From the cell containing the given text, extract its center point as [x, y] coordinate. 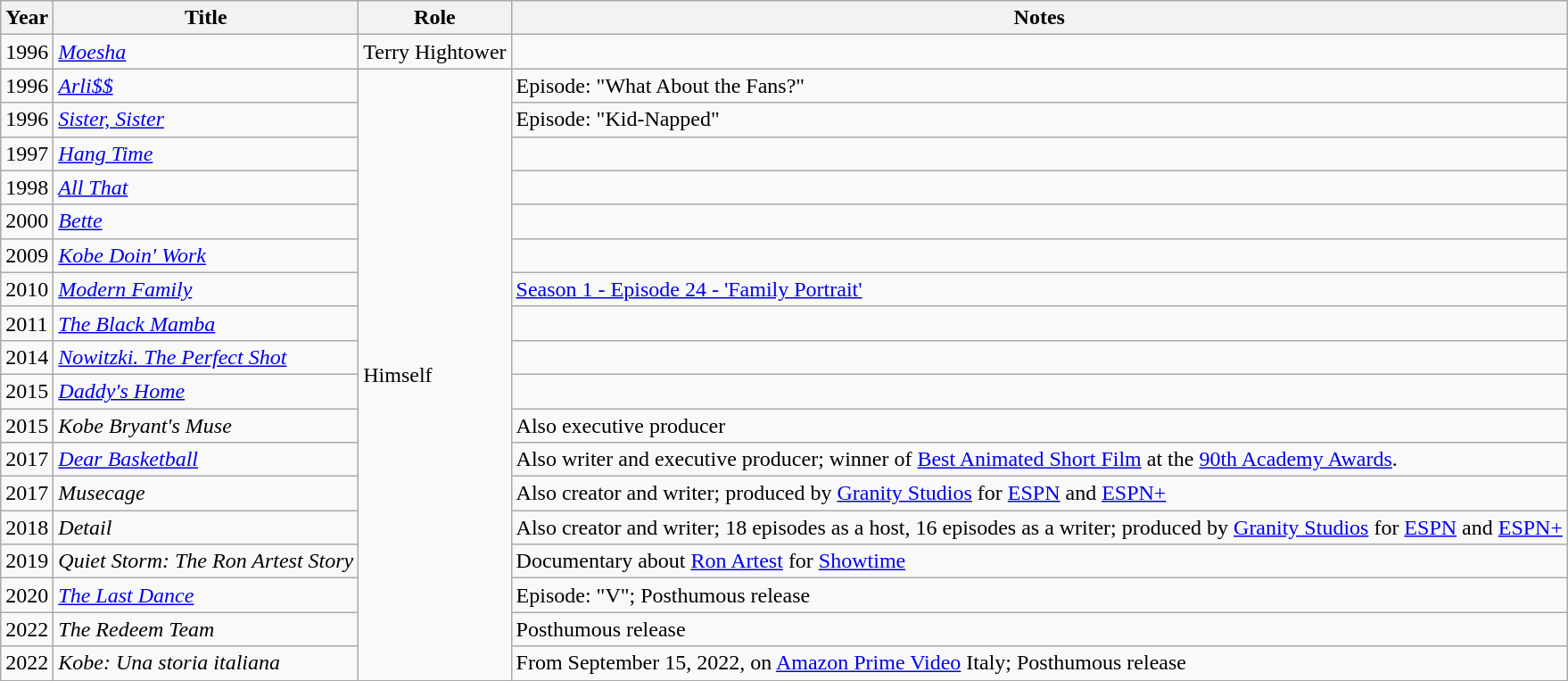
Hang Time [206, 154]
Documentary about Ron Artest for Showtime [1039, 561]
Kobe: Una storia italiana [206, 663]
2010 [27, 289]
Dear Basketball [206, 460]
2011 [27, 323]
Episode: "What About the Fans?" [1039, 86]
The Black Mamba [206, 323]
Moesha [206, 52]
The Last Dance [206, 595]
Posthumous release [1039, 629]
Episode: "V"; Posthumous release [1039, 595]
Nowitzki. The Perfect Shot [206, 357]
Bette [206, 221]
2014 [27, 357]
Kobe Bryant's Muse [206, 426]
2000 [27, 221]
2020 [27, 595]
Daddy's Home [206, 391]
Arli$$ [206, 86]
Terry Hightower [435, 52]
From September 15, 2022, on Amazon Prime Video Italy; Posthumous release [1039, 663]
Season 1 - Episode 24 - 'Family Portrait' [1039, 289]
Notes [1039, 18]
2018 [27, 527]
2019 [27, 561]
Title [206, 18]
Modern Family [206, 289]
1997 [27, 154]
1998 [27, 187]
Himself [435, 375]
Also executive producer [1039, 426]
Quiet Storm: The Ron Artest Story [206, 561]
2009 [27, 255]
Musecage [206, 494]
Also writer and executive producer; winner of Best Animated Short Film at the 90th Academy Awards. [1039, 460]
Also creator and writer; 18 episodes as a host, 16 episodes as a writer; produced by Granity Studios for ESPN and ESPN+ [1039, 527]
Kobe Doin' Work [206, 255]
Year [27, 18]
The Redeem Team [206, 629]
Also creator and writer; produced by Granity Studios for ESPN and ESPN+ [1039, 494]
All That [206, 187]
Episode: "Kid-Napped" [1039, 120]
Detail [206, 527]
Sister, Sister [206, 120]
Role [435, 18]
